Identify which cell holds the provided text, then report its [X, Y] central coordinate. 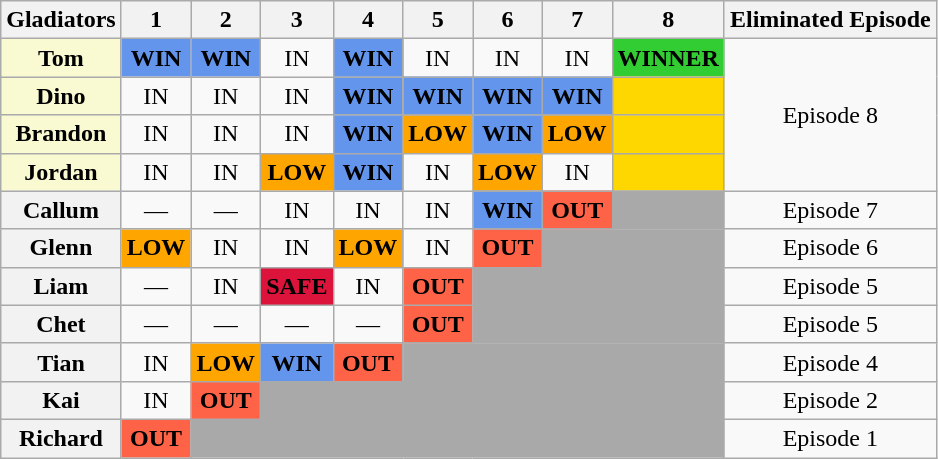
Jordan [61, 172]
Brandon [61, 134]
6 [508, 20]
Episode 6 [830, 248]
Eliminated Episode [830, 20]
1 [156, 20]
Liam [61, 286]
Tom [61, 58]
WINNER [668, 58]
Callum [61, 210]
2 [226, 20]
Tian [61, 362]
Dino [61, 96]
Kai [61, 400]
SAFE [297, 286]
Episode 2 [830, 400]
Chet [61, 324]
8 [668, 20]
Episode 7 [830, 210]
Episode 4 [830, 362]
Episode 8 [830, 115]
Richard [61, 438]
3 [297, 20]
4 [368, 20]
Episode 1 [830, 438]
5 [438, 20]
7 [577, 20]
Glenn [61, 248]
Gladiators [61, 20]
